Return (X, Y) of the center of cell containing provided text 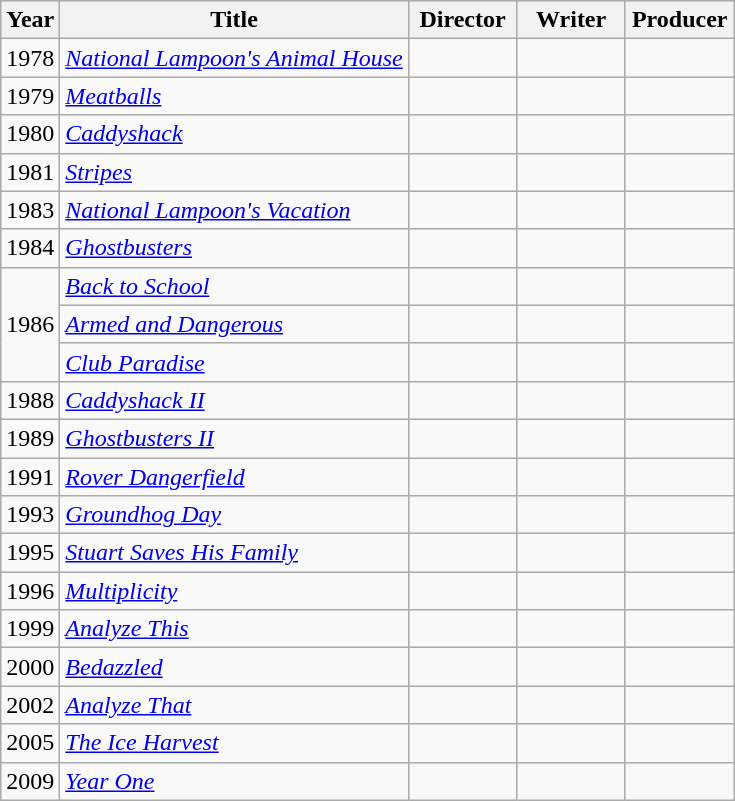
Club Paradise (234, 362)
2000 (30, 667)
Year One (234, 781)
Groundhog Day (234, 515)
2005 (30, 743)
1999 (30, 629)
Ghostbusters II (234, 438)
1978 (30, 58)
Analyze This (234, 629)
Back to School (234, 286)
1991 (30, 477)
Year (30, 20)
2009 (30, 781)
Rover Dangerfield (234, 477)
Analyze That (234, 705)
1980 (30, 134)
Multiplicity (234, 591)
Director (462, 20)
The Ice Harvest (234, 743)
Ghostbusters (234, 248)
Producer (680, 20)
Title (234, 20)
National Lampoon's Animal House (234, 58)
Caddyshack II (234, 400)
Meatballs (234, 96)
1981 (30, 172)
Armed and Dangerous (234, 324)
Bedazzled (234, 667)
1989 (30, 438)
Writer (572, 20)
Stuart Saves His Family (234, 553)
1996 (30, 591)
Stripes (234, 172)
1988 (30, 400)
1986 (30, 324)
National Lampoon's Vacation (234, 210)
1993 (30, 515)
1995 (30, 553)
1984 (30, 248)
Caddyshack (234, 134)
1983 (30, 210)
2002 (30, 705)
1979 (30, 96)
